Determine the [x, y] coordinate at the center of the cell enclosing the given text.  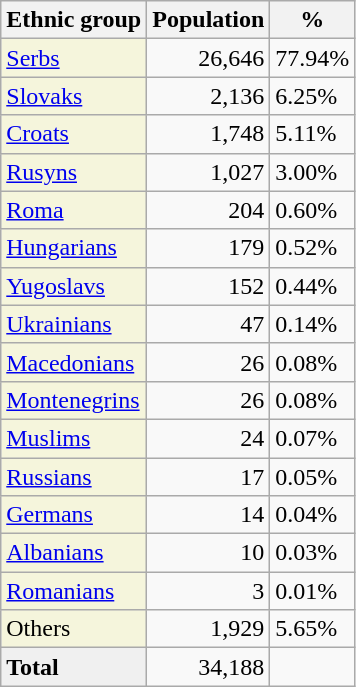
5.65% [312, 629]
Yugoslavs [74, 286]
47 [208, 324]
6.25% [312, 96]
Total [74, 667]
3 [208, 591]
1,027 [208, 172]
Croats [74, 134]
Muslims [74, 438]
Ethnic group [74, 20]
Russians [74, 477]
0.14% [312, 324]
3.00% [312, 172]
34,188 [208, 667]
Population [208, 20]
1,929 [208, 629]
26,646 [208, 58]
0.05% [312, 477]
Germans [74, 515]
0.44% [312, 286]
Rusyns [74, 172]
5.11% [312, 134]
24 [208, 438]
Montenegrins [74, 400]
Macedonians [74, 362]
14 [208, 515]
0.03% [312, 553]
10 [208, 553]
0.04% [312, 515]
% [312, 20]
Hungarians [74, 248]
Slovaks [74, 96]
179 [208, 248]
17 [208, 477]
1,748 [208, 134]
2,136 [208, 96]
152 [208, 286]
Roma [74, 210]
0.60% [312, 210]
Others [74, 629]
0.52% [312, 248]
Serbs [74, 58]
Ukrainians [74, 324]
77.94% [312, 58]
Romanians [74, 591]
0.01% [312, 591]
0.07% [312, 438]
204 [208, 210]
Albanians [74, 553]
